Output the (x, y) coordinate of the center of the cell containing the given text.  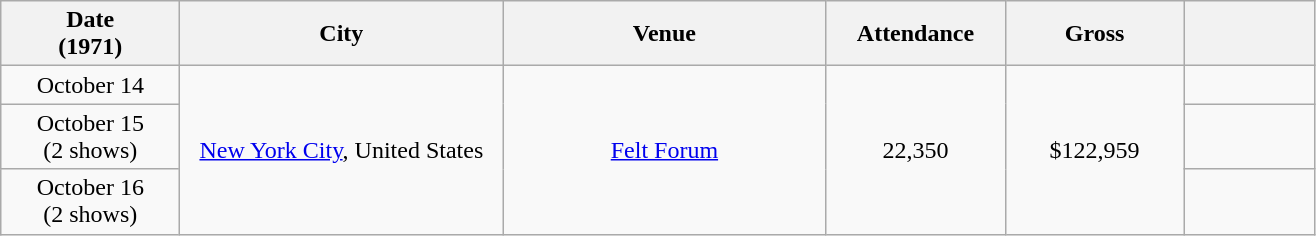
October 16(2 shows) (90, 202)
Felt Forum (664, 150)
New York City, United States (342, 150)
22,350 (916, 150)
October 14 (90, 85)
October 15(2 shows) (90, 136)
City (342, 34)
$122,959 (1094, 150)
Venue (664, 34)
Gross (1094, 34)
Date(1971) (90, 34)
Attendance (916, 34)
